Search for the cell housing the specified text and yield its (X, Y) center coordinate. 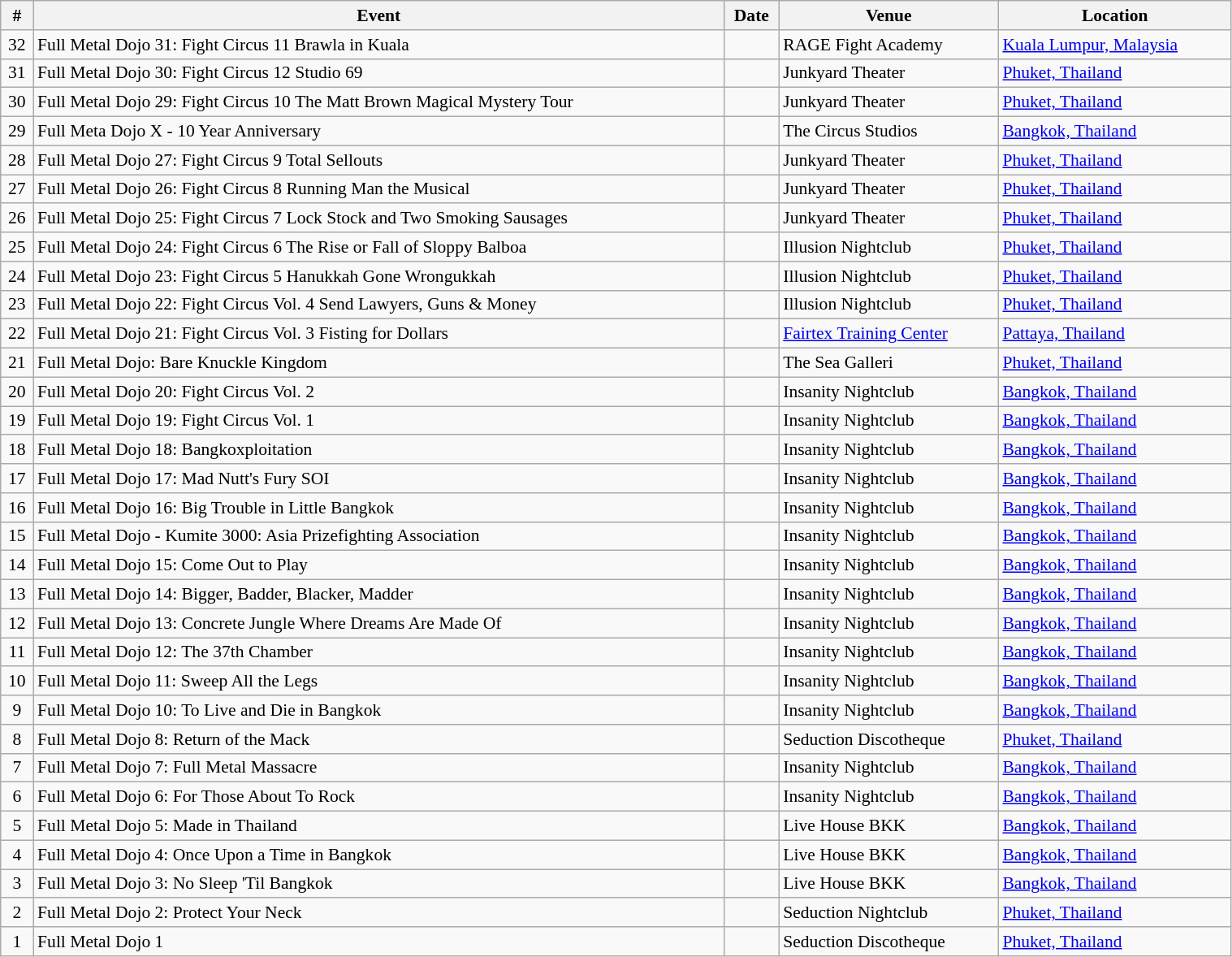
9 (17, 710)
Full Metal Dojo 25: Fight Circus 7 Lock Stock and Two Smoking Sausages (378, 219)
19 (17, 421)
15 (17, 536)
Location (1114, 15)
Full Metal Dojo 17: Mad Nutt's Fury SOI (378, 478)
Full Metal Dojo 13: Concrete Jungle Where Dreams Are Made Of (378, 623)
Full Metal Dojo 1 (378, 942)
Full Metal Dojo 15: Come Out to Play (378, 565)
Date (752, 15)
25 (17, 247)
32 (17, 45)
Full Metal Dojo 18: Bangkoxploitation (378, 450)
Seduction Nightclub (888, 913)
Full Metal Dojo 19: Fight Circus Vol. 1 (378, 421)
Full Metal Dojo 7: Full Metal Massacre (378, 768)
Full Meta Dojo X - 10 Year Anniversary (378, 132)
11 (17, 652)
27 (17, 189)
30 (17, 102)
14 (17, 565)
Full Metal Dojo 3: No Sleep 'Til Bangkok (378, 884)
7 (17, 768)
18 (17, 450)
Full Metal Dojo 30: Fight Circus 12 Studio 69 (378, 73)
Full Metal Dojo 8: Return of the Mack (378, 739)
31 (17, 73)
29 (17, 132)
Full Metal Dojo - Kumite 3000: Asia Prizefighting Association (378, 536)
16 (17, 508)
Full Metal Dojo 5: Made in Thailand (378, 826)
Full Metal Dojo 12: The 37th Chamber (378, 652)
3 (17, 884)
26 (17, 219)
1 (17, 942)
Full Metal Dojo 10: To Live and Die in Bangkok (378, 710)
28 (17, 160)
# (17, 15)
Fairtex Training Center (888, 334)
23 (17, 305)
Full Metal Dojo 11: Sweep All the Legs (378, 682)
12 (17, 623)
The Sea Galleri (888, 363)
10 (17, 682)
Full Metal Dojo 26: Fight Circus 8 Running Man the Musical (378, 189)
Full Metal Dojo 20: Fight Circus Vol. 2 (378, 392)
5 (17, 826)
RAGE Fight Academy (888, 45)
6 (17, 797)
Full Metal Dojo 21: Fight Circus Vol. 3 Fisting for Dollars (378, 334)
Full Metal Dojo 23: Fight Circus 5 Hanukkah Gone Wrongukkah (378, 276)
Full Metal Dojo 29: Fight Circus 10 The Matt Brown Magical Mystery Tour (378, 102)
Full Metal Dojo 22: Fight Circus Vol. 4 Send Lawyers, Guns & Money (378, 305)
Event (378, 15)
Full Metal Dojo 27: Fight Circus 9 Total Sellouts (378, 160)
Full Metal Dojo 31: Fight Circus 11 Brawla in Kuala (378, 45)
24 (17, 276)
2 (17, 913)
20 (17, 392)
Full Metal Dojo 14: Bigger, Badder, Blacker, Madder (378, 595)
21 (17, 363)
Full Metal Dojo 24: Fight Circus 6 The Rise or Fall of Sloppy Balboa (378, 247)
Full Metal Dojo 6: For Those About To Rock (378, 797)
Full Metal Dojo: Bare Knuckle Kingdom (378, 363)
Full Metal Dojo 16: Big Trouble in Little Bangkok (378, 508)
17 (17, 478)
Kuala Lumpur, Malaysia (1114, 45)
Venue (888, 15)
22 (17, 334)
Full Metal Dojo 2: Protect Your Neck (378, 913)
Pattaya, Thailand (1114, 334)
The Circus Studios (888, 132)
Full Metal Dojo 4: Once Upon a Time in Bangkok (378, 855)
13 (17, 595)
4 (17, 855)
8 (17, 739)
